Locate the cell with the specified text and output its (x, y) center coordinate. 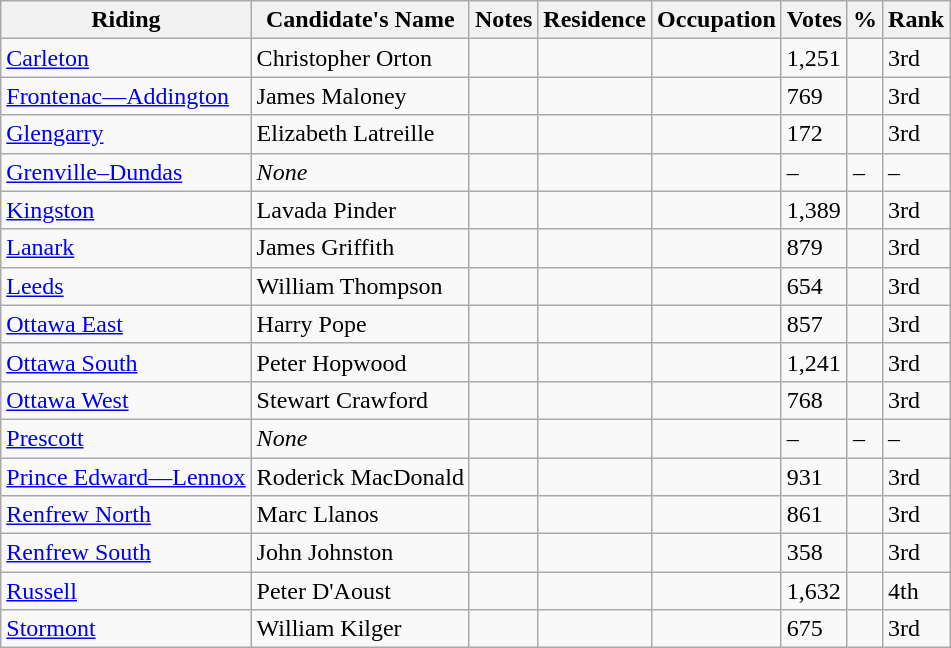
Lanark (126, 248)
Renfrew South (126, 553)
861 (814, 515)
Occupation (717, 20)
John Johnston (360, 553)
172 (814, 134)
James Griffith (360, 248)
654 (814, 286)
931 (814, 477)
879 (814, 248)
1,241 (814, 362)
Votes (814, 20)
Ottawa West (126, 400)
Ottawa East (126, 324)
Riding (126, 20)
% (864, 20)
4th (916, 591)
Grenville–Dundas (126, 172)
1,251 (814, 58)
Ottawa South (126, 362)
Roderick MacDonald (360, 477)
Prince Edward—Lennox (126, 477)
Carleton (126, 58)
William Thompson (360, 286)
768 (814, 400)
Renfrew North (126, 515)
769 (814, 96)
857 (814, 324)
Harry Pope (360, 324)
Stewart Crawford (360, 400)
Residence (595, 20)
Marc Llanos (360, 515)
Peter Hopwood (360, 362)
1,389 (814, 210)
Russell (126, 591)
Elizabeth Latreille (360, 134)
Rank (916, 20)
Christopher Orton (360, 58)
William Kilger (360, 629)
Lavada Pinder (360, 210)
Leeds (126, 286)
Frontenac—Addington (126, 96)
675 (814, 629)
James Maloney (360, 96)
Kingston (126, 210)
Stormont (126, 629)
358 (814, 553)
Candidate's Name (360, 20)
1,632 (814, 591)
Notes (503, 20)
Glengarry (126, 134)
Peter D'Aoust (360, 591)
Prescott (126, 438)
